Return the [X, Y] coordinate for the center point of the cell that contains the specified text.  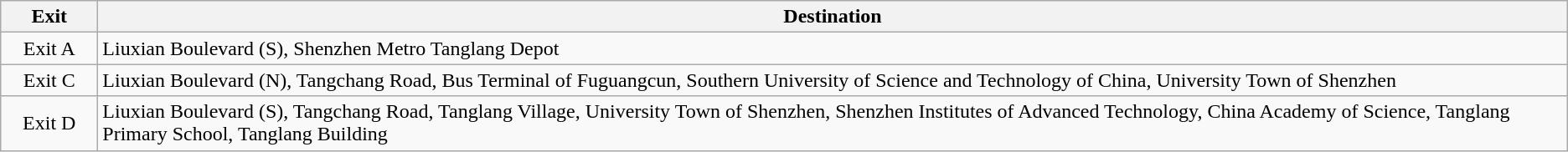
Liuxian Boulevard (S), Shenzhen Metro Tanglang Depot [833, 48]
Destination [833, 17]
Exit [49, 17]
Exit A [49, 48]
Exit C [49, 80]
Exit D [49, 124]
